Detect which cell encompasses the target text, then output its [X, Y] center coordinate. 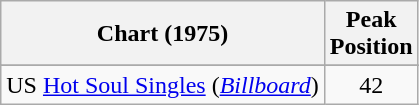
42 [371, 85]
US Hot Soul Singles (Billboard) [163, 85]
Chart (1975) [163, 34]
PeakPosition [371, 34]
